Find where the given text appears and provide that cell's center as (x, y) coordinate. 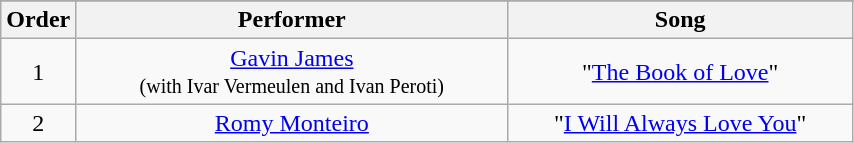
Gavin James (with Ivar Vermeulen and Ivan Peroti) (292, 72)
Performer (292, 20)
Song (680, 20)
"The Book of Love" (680, 72)
Order (38, 20)
Romy Monteiro (292, 123)
"I Will Always Love You" (680, 123)
2 (38, 123)
1 (38, 72)
